Pinpoint the cell where the given text exists, returning its (x, y) midpoint coordinate. 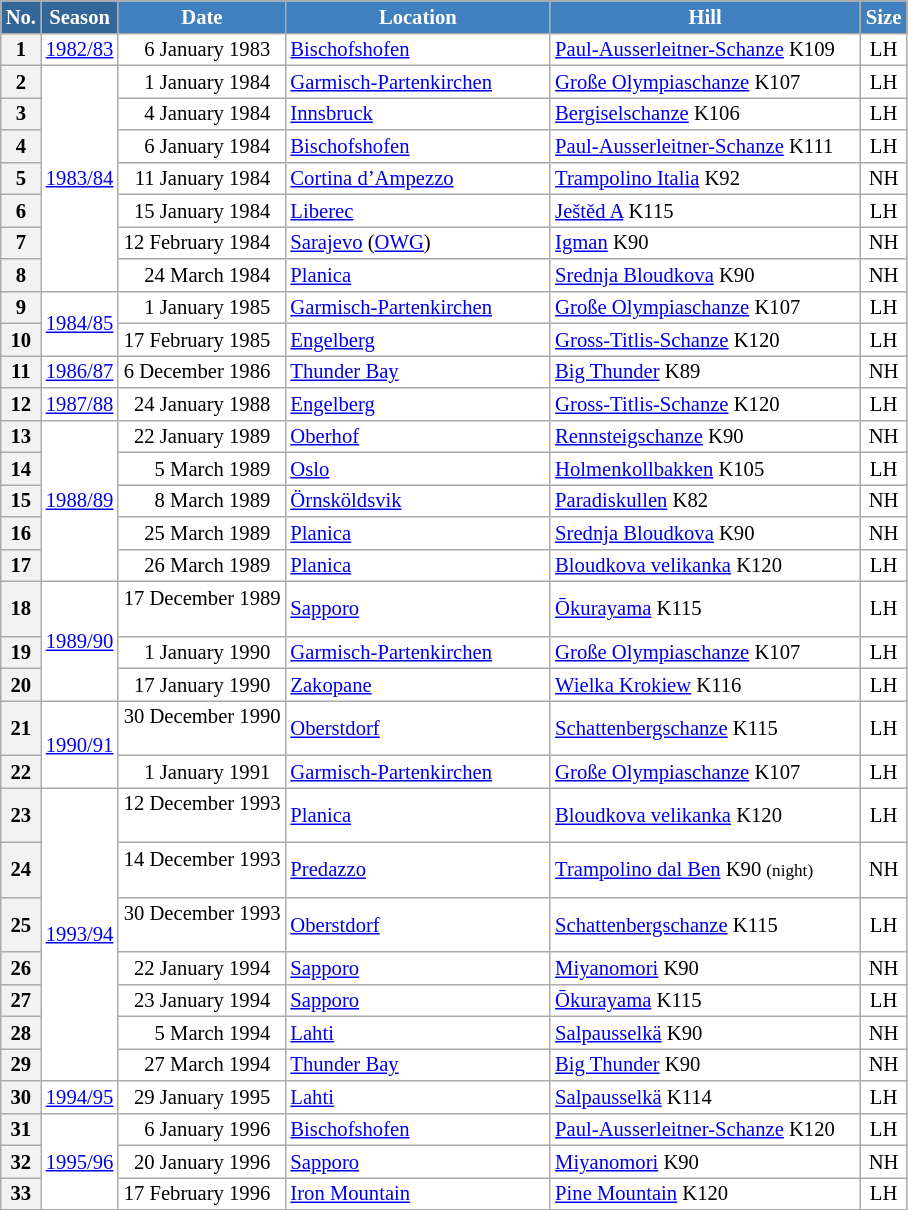
17 February 1985 (202, 339)
20 January 1996 (202, 1161)
Innsbruck (418, 113)
4 January 1984 (202, 113)
6 January 1983 (202, 49)
24 March 1984 (202, 274)
Örnsköldsvik (418, 500)
Paul-Ausserleitner-Schanze K109 (705, 49)
29 (21, 1064)
30 December 1990 (202, 728)
5 March 1989 (202, 468)
32 (21, 1161)
12 December 1993 (202, 814)
14 (21, 468)
1988/89 (80, 500)
15 (21, 500)
7 (21, 242)
1989/90 (80, 640)
6 (21, 210)
12 February 1984 (202, 242)
Oberhof (418, 436)
1987/88 (80, 404)
Date (202, 16)
Salpausselkä K90 (705, 1032)
5 March 1994 (202, 1032)
Igman K90 (705, 242)
17 (21, 565)
8 March 1989 (202, 500)
1 January 1984 (202, 81)
33 (21, 1193)
Paul-Ausserleitner-Schanze K120 (705, 1129)
23 (21, 814)
Hill (705, 16)
29 January 1995 (202, 1096)
1993/94 (80, 934)
8 (21, 274)
Wielka Krokiew K116 (705, 684)
Paradiskullen K82 (705, 500)
Big Thunder K89 (705, 371)
23 January 1994 (202, 1000)
30 (21, 1096)
31 (21, 1129)
Iron Mountain (418, 1193)
3 (21, 113)
1 January 1990 (202, 652)
Zakopane (418, 684)
Trampolino Italia K92 (705, 178)
22 January 1994 (202, 968)
No. (21, 16)
17 December 1989 (202, 608)
Trampolino dal Ben K90 (night) (705, 870)
24 January 1988 (202, 404)
15 January 1984 (202, 210)
16 (21, 532)
1994/95 (80, 1096)
30 December 1993 (202, 924)
1 (21, 49)
22 (21, 771)
19 (21, 652)
22 January 1989 (202, 436)
12 (21, 404)
6 January 1996 (202, 1129)
17 January 1990 (202, 684)
11 (21, 371)
1 January 1985 (202, 307)
Bergiselschanze K106 (705, 113)
2 (21, 81)
Sarajevo (OWG) (418, 242)
28 (21, 1032)
27 (21, 1000)
1984/85 (80, 323)
6 January 1984 (202, 146)
Big Thunder K90 (705, 1064)
Ještěd A K115 (705, 210)
9 (21, 307)
Liberec (418, 210)
1983/84 (80, 178)
Rennsteigschanze K90 (705, 436)
1 January 1991 (202, 771)
1986/87 (80, 371)
Season (80, 16)
26 March 1989 (202, 565)
Predazzo (418, 870)
24 (21, 870)
6 December 1986 (202, 371)
Oslo (418, 468)
10 (21, 339)
1990/91 (80, 744)
11 January 1984 (202, 178)
20 (21, 684)
1982/83 (80, 49)
18 (21, 608)
Size (884, 16)
4 (21, 146)
21 (21, 728)
Pine Mountain K120 (705, 1193)
17 February 1996 (202, 1193)
Cortina d’Ampezzo (418, 178)
Holmenkollbakken K105 (705, 468)
27 March 1994 (202, 1064)
26 (21, 968)
25 (21, 924)
Location (418, 16)
Salpausselkä K114 (705, 1096)
13 (21, 436)
1995/96 (80, 1162)
25 March 1989 (202, 532)
5 (21, 178)
Paul-Ausserleitner-Schanze K111 (705, 146)
14 December 1993 (202, 870)
